Detect which cell encompasses the target text, then output its [X, Y] center coordinate. 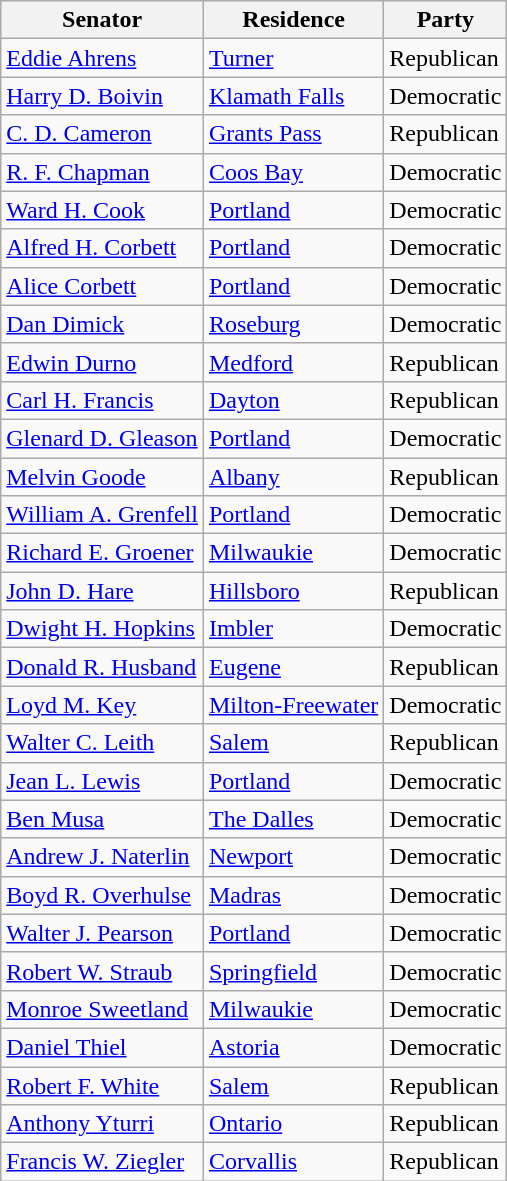
Eddie Ahrens [102, 58]
Newport [293, 857]
Francis W. Ziegler [102, 1162]
Boyd R. Overhulse [102, 895]
Dwight H. Hopkins [102, 629]
Walter C. Leith [102, 743]
Roseburg [293, 324]
Andrew J. Naterlin [102, 857]
Melvin Goode [102, 477]
Dayton [293, 400]
Medford [293, 362]
Anthony Yturri [102, 1124]
Coos Bay [293, 172]
Daniel Thiel [102, 1047]
Turner [293, 58]
Madras [293, 895]
Eugene [293, 667]
Senator [102, 20]
Klamath Falls [293, 96]
Robert W. Straub [102, 971]
John D. Hare [102, 591]
Richard E. Groener [102, 553]
C. D. Cameron [102, 134]
Party [446, 20]
Monroe Sweetland [102, 1009]
Imbler [293, 629]
Robert F. White [102, 1085]
Dan Dimick [102, 324]
Hillsboro [293, 591]
Edwin Durno [102, 362]
Ben Musa [102, 819]
Residence [293, 20]
R. F. Chapman [102, 172]
Alfred H. Corbett [102, 248]
Albany [293, 477]
Carl H. Francis [102, 400]
Loyd M. Key [102, 705]
William A. Grenfell [102, 515]
Alice Corbett [102, 286]
Springfield [293, 971]
Astoria [293, 1047]
Glenard D. Gleason [102, 438]
The Dalles [293, 819]
Harry D. Boivin [102, 96]
Jean L. Lewis [102, 781]
Ward H. Cook [102, 210]
Ontario [293, 1124]
Donald R. Husband [102, 667]
Grants Pass [293, 134]
Walter J. Pearson [102, 933]
Milton-Freewater [293, 705]
Corvallis [293, 1162]
